Return the [x, y] coordinate for the center point of the cell that contains the specified text.  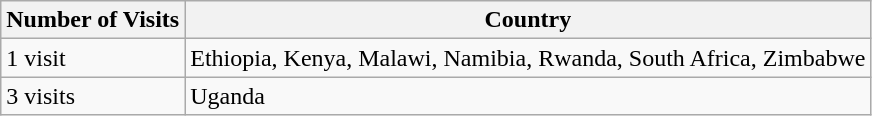
Ethiopia, Kenya, Malawi, Namibia, Rwanda, South Africa, Zimbabwe [528, 58]
1 visit [93, 58]
Country [528, 20]
3 visits [93, 96]
Number of Visits [93, 20]
Uganda [528, 96]
